Output the [X, Y] coordinate of the center of the cell containing the given text.  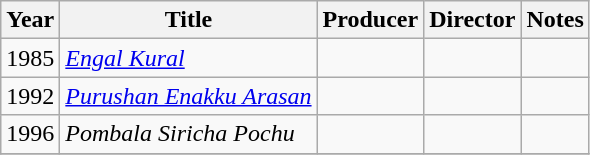
Producer [370, 20]
Year [30, 20]
Engal Kural [188, 58]
1992 [30, 96]
Director [472, 20]
Notes [555, 20]
1985 [30, 58]
Purushan Enakku Arasan [188, 96]
Pombala Siricha Pochu [188, 134]
1996 [30, 134]
Title [188, 20]
